Capture the cell that displays the provided text and extract its [X, Y] central coordinate. 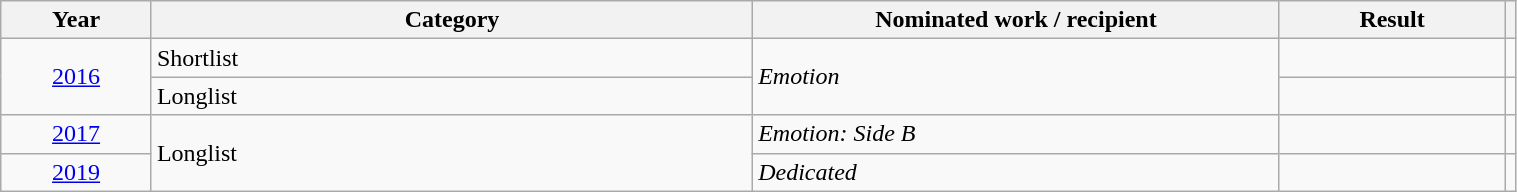
Result [1392, 20]
2016 [76, 77]
Nominated work / recipient [1016, 20]
2017 [76, 134]
Dedicated [1016, 172]
Year [76, 20]
Emotion: Side B [1016, 134]
2019 [76, 172]
Emotion [1016, 77]
Category [452, 20]
Shortlist [452, 58]
